Output the [x, y] coordinate of the center of the cell containing the given text.  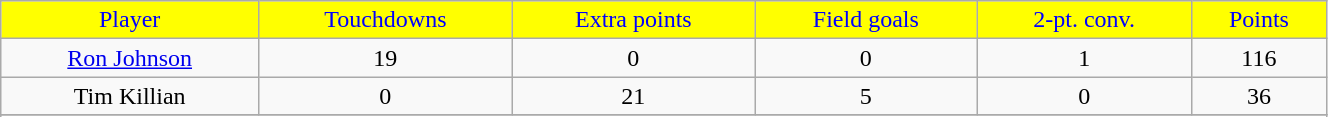
36 [1258, 96]
Player [130, 20]
21 [634, 96]
Tim Killian [130, 96]
5 [866, 96]
2-pt. conv. [1084, 20]
1 [1084, 58]
Ron Johnson [130, 58]
Touchdowns [386, 20]
Extra points [634, 20]
Points [1258, 20]
19 [386, 58]
116 [1258, 58]
Field goals [866, 20]
